Detect which cell encompasses the target text, then output its (x, y) center coordinate. 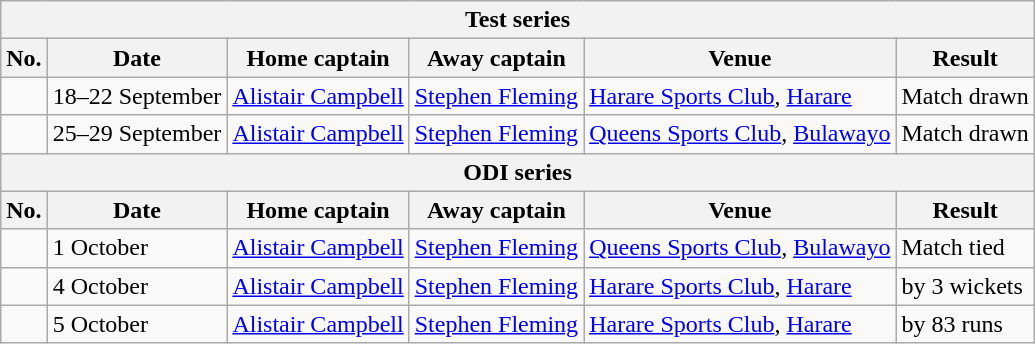
Test series (518, 20)
4 October (137, 286)
ODI series (518, 172)
1 October (137, 248)
by 3 wickets (965, 286)
25–29 September (137, 134)
5 October (137, 324)
Match tied (965, 248)
18–22 September (137, 96)
by 83 runs (965, 324)
